Determine the [X, Y] coordinate at the center of the cell enclosing the given text.  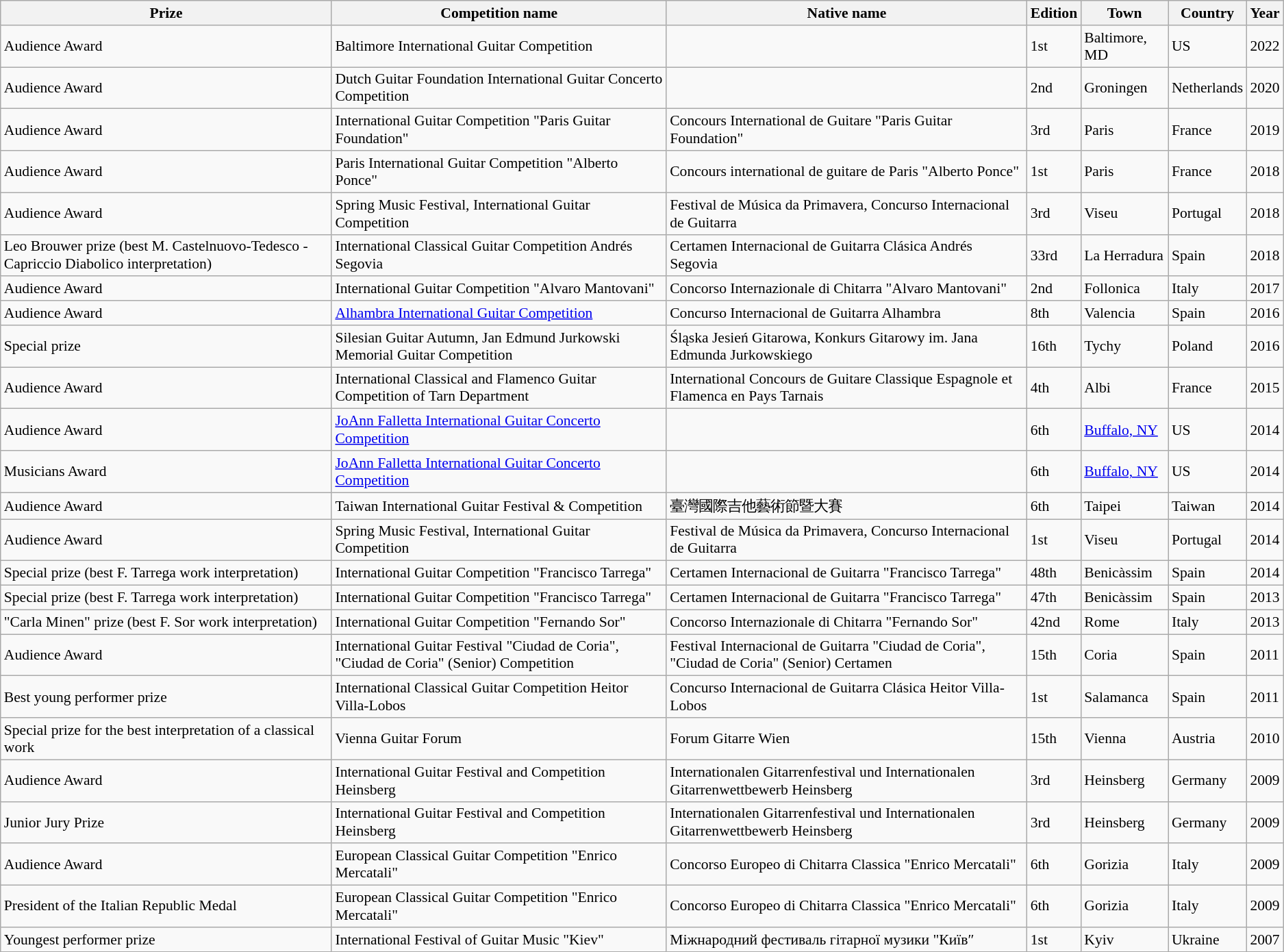
Prize [166, 13]
2015 [1264, 388]
2019 [1264, 130]
Dutch Guitar Foundation International Guitar Concerto Competition [499, 88]
Edition [1055, 13]
Śląska Jesień Gitarowa, Konkurs Gitarowy im. Jana Edmunda Jurkowskiego [846, 347]
Special prize [166, 347]
Albi [1124, 388]
International Festival of Guitar Music "Kiev" [499, 940]
4th [1055, 388]
Coria [1124, 655]
Міжнародний фестиваль гітарної музики "Київ″ [846, 940]
Groningen [1124, 88]
Vienna [1124, 738]
Musicians Award [166, 471]
Year [1264, 13]
Taiwan [1207, 505]
Concours International de Guitare "Paris Guitar Foundation" [846, 130]
Taipei [1124, 505]
47th [1055, 598]
Baltimore International Guitar Competition [499, 47]
Valencia [1124, 313]
2020 [1264, 88]
Austria [1207, 738]
Tychy [1124, 347]
16th [1055, 347]
Alhambra International Guitar Competition [499, 313]
International Guitar Competition "Paris Guitar Foundation" [499, 130]
International Classical and Flamenco Guitar Competition of Tarn Department [499, 388]
Salamanca [1124, 697]
Follonica [1124, 289]
Special prize for the best interpretation of a classical work [166, 738]
42nd [1055, 622]
Baltimore, MD [1124, 47]
Native name [846, 13]
8th [1055, 313]
Certamen Internacional de Guitarra Clásica Andrés Segovia [846, 255]
Festival Internacional de Guitarra "Ciudad de Coria", "Ciudad de Coria" (Senior) Certamen [846, 655]
48th [1055, 573]
Paris International Guitar Competition "Alberto Ponce" [499, 171]
International Guitar Festival "Ciudad de Coria", "Ciudad de Coria" (Senior) Competition [499, 655]
Country [1207, 13]
Kyiv [1124, 940]
33rd [1055, 255]
Ukraine [1207, 940]
Youngest performer prize [166, 940]
Silesian Guitar Autumn, Jan Edmund Jurkowski Memorial Guitar Competition [499, 347]
"Carla Minen" prize (best F. Sor work interpretation) [166, 622]
International Guitar Competition "Fernando Sor" [499, 622]
Forum Gitarre Wien [846, 738]
Vienna Guitar Forum [499, 738]
Concorso Internazionale di Chitarra "Alvaro Mantovani" [846, 289]
International Concours de Guitare Classique Espagnole et Flamenca en Pays Tarnais [846, 388]
2010 [1264, 738]
Concurso Internacional de Guitarra Alhambra [846, 313]
Junior Jury Prize [166, 822]
Leo Brouwer prize (best M. Castelnuovo-Tedesco - Capriccio Diabolico interpretation) [166, 255]
Netherlands [1207, 88]
2007 [1264, 940]
Rome [1124, 622]
Concours international de guitare de Paris "Alberto Ponce" [846, 171]
Concurso Internacional de Guitarra Clásica Heitor Villa-Lobos [846, 697]
Best young performer prize [166, 697]
La Herradura [1124, 255]
2017 [1264, 289]
2022 [1264, 47]
臺灣國際吉他藝術節暨大賽 [846, 505]
Competition name [499, 13]
Poland [1207, 347]
International Classical Guitar Competition Heitor Villa-Lobos [499, 697]
International Guitar Competition "Alvaro Mantovani" [499, 289]
Taiwan International Guitar Festival & Competition [499, 505]
Town [1124, 13]
Concorso Internazionale di Chitarra "Fernando Sor" [846, 622]
President of the Italian Republic Medal [166, 907]
International Classical Guitar Competition Andrés Segovia [499, 255]
